Provide the (X, Y) coordinate of the cell's center where the given text is located.  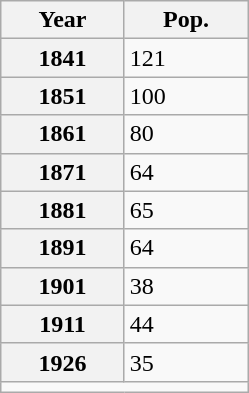
1881 (63, 210)
80 (186, 134)
38 (186, 286)
44 (186, 324)
35 (186, 362)
1841 (63, 58)
1911 (63, 324)
65 (186, 210)
100 (186, 96)
1891 (63, 248)
1861 (63, 134)
1926 (63, 362)
Year (63, 20)
121 (186, 58)
1901 (63, 286)
1851 (63, 96)
Pop. (186, 20)
1871 (63, 172)
